For the text-containing cell, return its midpoint in (X, Y) coordinate format. 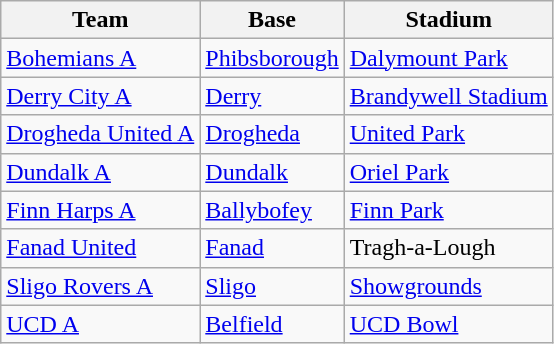
Stadium (448, 20)
UCD A (100, 324)
Finn Park (448, 210)
Tragh-a-Lough (448, 248)
Phibsborough (272, 58)
Fanad (272, 248)
Drogheda United A (100, 134)
Derry City A (100, 96)
Dundalk A (100, 172)
Ballybofey (272, 210)
Brandywell Stadium (448, 96)
Drogheda (272, 134)
Showgrounds (448, 286)
Team (100, 20)
Dalymount Park (448, 58)
Bohemians A (100, 58)
Oriel Park (448, 172)
Base (272, 20)
Finn Harps A (100, 210)
Sligo (272, 286)
Derry (272, 96)
United Park (448, 134)
Dundalk (272, 172)
Fanad United (100, 248)
Belfield (272, 324)
Sligo Rovers A (100, 286)
UCD Bowl (448, 324)
